Find where the given text appears and provide that cell's center as [x, y] coordinate. 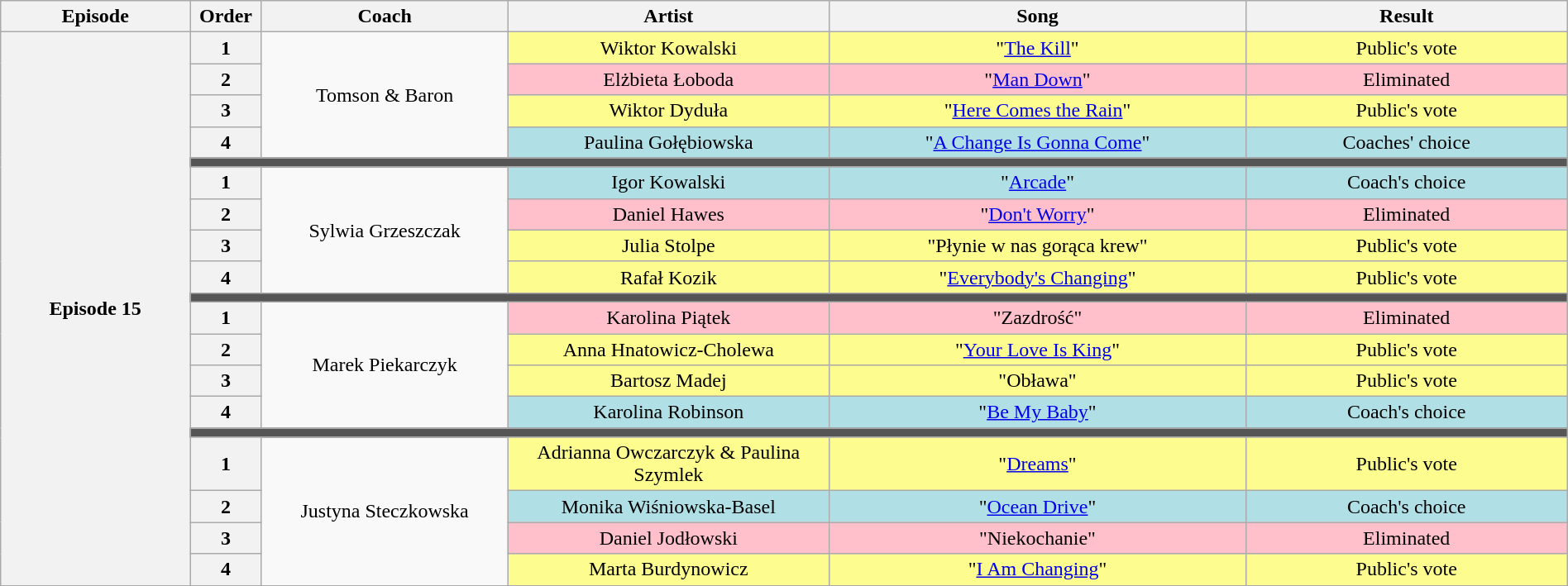
Coach [384, 17]
Daniel Hawes [668, 214]
Marta Burdynowicz [668, 569]
"The Kill" [1037, 48]
Sylwia Grzeszczak [384, 230]
Order [227, 17]
"Niekochanie" [1037, 538]
Elżbieta Łoboda [668, 79]
Monika Wiśniowska-Basel [668, 507]
"Obława" [1037, 381]
Paulina Gołębiowska [668, 142]
Julia Stolpe [668, 245]
Wiktor Kowalski [668, 48]
"Ocean Drive" [1037, 507]
"Here Comes the Rain" [1037, 111]
"Dreams" [1037, 465]
Result [1406, 17]
"A Change Is Gonna Come" [1037, 142]
Daniel Jodłowski [668, 538]
Episode 15 [96, 309]
Karolina Piątek [668, 317]
"Your Love Is King" [1037, 350]
Song [1037, 17]
"I Am Changing" [1037, 569]
Anna Hnatowicz-Cholewa [668, 350]
"Zazdrość" [1037, 317]
"Arcade" [1037, 183]
Marek Piekarczyk [384, 364]
"Be My Baby" [1037, 412]
Rafał Kozik [668, 277]
Episode [96, 17]
Wiktor Dyduła [668, 111]
"Man Down" [1037, 79]
"Don't Worry" [1037, 214]
"Everybody's Changing" [1037, 277]
Bartosz Madej [668, 381]
Karolina Robinson [668, 412]
"Płynie w nas gorąca krew" [1037, 245]
Igor Kowalski [668, 183]
Justyna Steczkowska [384, 511]
Tomson & Baron [384, 95]
Coaches' choice [1406, 142]
Adrianna Owczarczyk & Paulina Szymlek [668, 465]
Artist [668, 17]
